For the text-containing cell, return its midpoint in (X, Y) coordinate format. 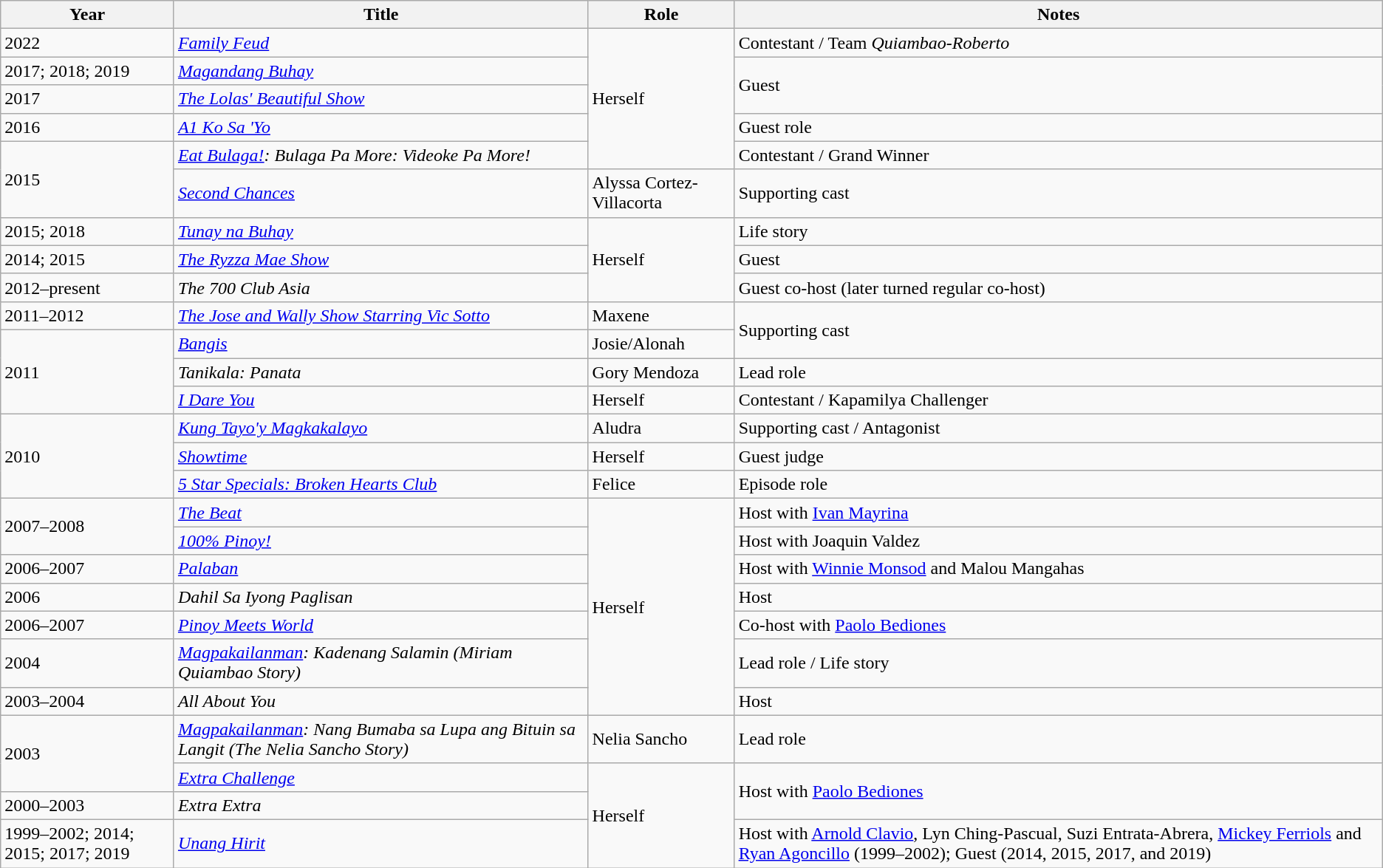
The Ryzza Mae Show (381, 259)
Host with Arnold Clavio, Lyn Ching-Pascual, Suzi Entrata-Abrera, Mickey Ferriols and Ryan Agoncillo (1999–2002); Guest (2014, 2015, 2017, and 2019) (1058, 844)
A1 Ko Sa 'Yo (381, 127)
The Lolas' Beautiful Show (381, 99)
2015; 2018 (87, 231)
Guest judge (1058, 457)
2010 (87, 457)
Magpakailanman: Nang Bumaba sa Lupa ang Bituin sa Langit (The Nelia Sancho Story) (381, 739)
Bangis (381, 344)
Aludra (661, 428)
5 Star Specials: Broken Hearts Club (381, 485)
2007–2008 (87, 527)
Episode role (1058, 485)
2000–2003 (87, 805)
100% Pinoy! (381, 541)
2003 (87, 753)
2014; 2015 (87, 259)
Contestant / Kapamilya Challenger (1058, 400)
2022 (87, 43)
Host with Joaquin Valdez (1058, 541)
Showtime (381, 457)
Extra Extra (381, 805)
Second Chances (381, 194)
Supporting cast / Antagonist (1058, 428)
Dahil Sa Iyong Paglisan (381, 597)
The Beat (381, 513)
Role (661, 15)
1999–2002; 2014; 2015; 2017; 2019 (87, 844)
2011–2012 (87, 315)
Palaban (381, 569)
2017 (87, 99)
2016 (87, 127)
2006 (87, 597)
Host with Paolo Bediones (1058, 791)
Josie/Alonah (661, 344)
Tunay na Buhay (381, 231)
2012–present (87, 287)
The 700 Club Asia (381, 287)
Life story (1058, 231)
Alyssa Cortez-Villacorta (661, 194)
Guest co-host (later turned regular co-host) (1058, 287)
The Jose and Wally Show Starring Vic Sotto (381, 315)
2011 (87, 372)
Lead role / Life story (1058, 663)
Eat Bulaga!: Bulaga Pa More: Videoke Pa More! (381, 155)
Nelia Sancho (661, 739)
Host with Winnie Monsod and Malou Mangahas (1058, 569)
Extra Challenge (381, 777)
Unang Hirit (381, 844)
2003–2004 (87, 701)
Co-host with Paolo Bediones (1058, 625)
Year (87, 15)
Gory Mendoza (661, 372)
2004 (87, 663)
2015 (87, 179)
Pinoy Meets World (381, 625)
I Dare You (381, 400)
Tanikala: Panata (381, 372)
Maxene (661, 315)
Magandang Buhay (381, 71)
2017; 2018; 2019 (87, 71)
Contestant / Grand Winner (1058, 155)
Title (381, 15)
All About You (381, 701)
Notes (1058, 15)
Host with Ivan Mayrina (1058, 513)
Kung Tayo'y Magkakalayo (381, 428)
Guest role (1058, 127)
Felice (661, 485)
Contestant / Team Quiambao-Roberto (1058, 43)
Magpakailanman: Kadenang Salamin (Miriam Quiambao Story) (381, 663)
Family Feud (381, 43)
